Scan for the cell matching the given text and deliver its [X, Y] coordinate at center. 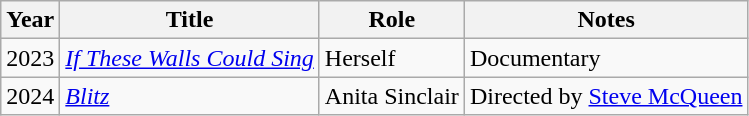
2023 [30, 58]
Notes [606, 20]
Documentary [606, 58]
Herself [392, 58]
Anita Sinclair [392, 96]
Directed by Steve McQueen [606, 96]
Title [190, 20]
Blitz [190, 96]
Year [30, 20]
Role [392, 20]
If These Walls Could Sing [190, 58]
2024 [30, 96]
